Find where the given text appears and provide that cell's center as (x, y) coordinate. 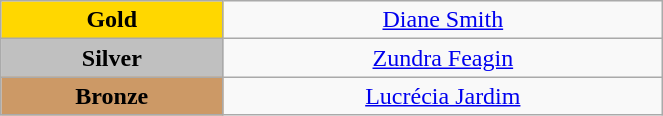
Gold (112, 20)
Bronze (112, 96)
Diane Smith (443, 20)
Lucrécia Jardim (443, 96)
Zundra Feagin (443, 58)
Silver (112, 58)
